For the text-containing cell, return its midpoint in [x, y] coordinate format. 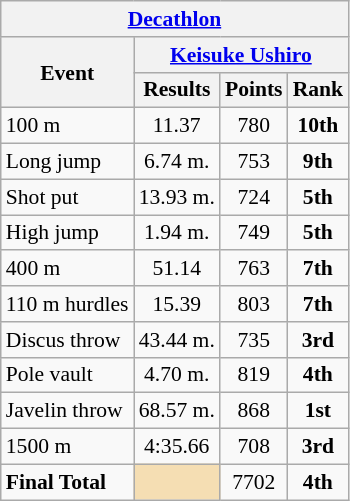
Final Total [68, 482]
735 [254, 340]
13.93 m. [177, 197]
Points [254, 90]
763 [254, 269]
110 m hurdles [68, 304]
4:35.66 [177, 447]
100 m [68, 126]
780 [254, 126]
51.14 [177, 269]
749 [254, 233]
1st [318, 411]
Long jump [68, 162]
68.57 m. [177, 411]
Pole vault [68, 375]
400 m [68, 269]
7702 [254, 482]
708 [254, 447]
Decathlon [174, 19]
Shot put [68, 197]
High jump [68, 233]
43.44 m. [177, 340]
868 [254, 411]
819 [254, 375]
Results [177, 90]
6.74 m. [177, 162]
1500 m [68, 447]
10th [318, 126]
15.39 [177, 304]
Javelin throw [68, 411]
9th [318, 162]
803 [254, 304]
Event [68, 72]
1.94 m. [177, 233]
4.70 m. [177, 375]
Keisuke Ushiro [242, 55]
753 [254, 162]
724 [254, 197]
11.37 [177, 126]
Discus throw [68, 340]
Rank [318, 90]
